Find where the given text appears and provide that cell's center as [X, Y] coordinate. 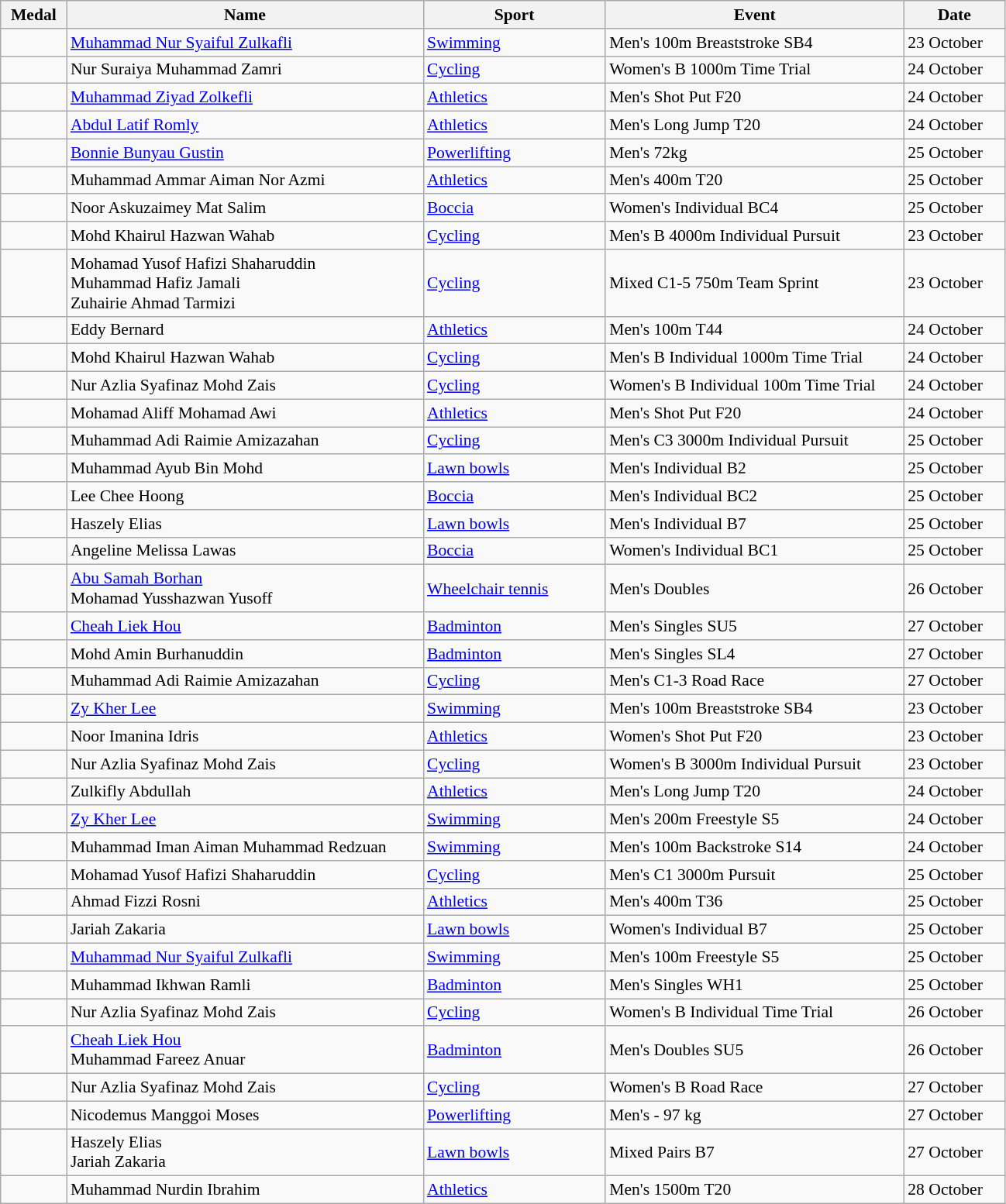
Nicodemus Manggoi Moses [245, 1115]
Mixed C1-5 750m Team Sprint [755, 284]
Women's Individual B7 [755, 930]
Men's Individual B7 [755, 524]
Event [755, 15]
Women's B Individual 100m Time Trial [755, 386]
Women's Individual BC1 [755, 551]
Wheelchair tennis [515, 589]
Women's B Road Race [755, 1088]
Women's Individual BC4 [755, 208]
Date [954, 15]
Muhammad Ziyad Zolkefli [245, 98]
Muhammad Ayub Bin Mohd [245, 469]
Abdul Latif Romly [245, 126]
Men's 1500m T20 [755, 1190]
Men's Doubles SU5 [755, 1051]
Haszely EliasJariah Zakaria [245, 1153]
Men's 200m Freestyle S5 [755, 820]
Women's B 1000m Time Trial [755, 70]
Men's C3 3000m Individual Pursuit [755, 441]
Jariah Zakaria [245, 930]
Men's 400m T20 [755, 181]
Men's B Individual 1000m Time Trial [755, 358]
Men's Individual BC2 [755, 496]
Mohd Amin Burhanuddin [245, 654]
Noor Imanina Idris [245, 737]
Mohamad Aliff Mohamad Awi [245, 413]
Muhammad Ikhwan Ramli [245, 985]
Eddy Bernard [245, 330]
Women's B Individual Time Trial [755, 1013]
Mohamad Yusof Hafizi Shaharuddin [245, 875]
Angeline Melissa Lawas [245, 551]
Sport [515, 15]
Men's C1-3 Road Race [755, 681]
Men's 72kg [755, 153]
Bonnie Bunyau Gustin [245, 153]
Haszely Elias [245, 524]
Muhammad Iman Aiman Muhammad Redzuan [245, 847]
Cheah Liek Hou [245, 626]
Men's C1 3000m Pursuit [755, 875]
Men's Singles SL4 [755, 654]
28 October [954, 1190]
Noor Askuzaimey Mat Salim [245, 208]
Women's B 3000m Individual Pursuit [755, 764]
Men's B 4000m Individual Pursuit [755, 236]
Men's 100m Freestyle S5 [755, 958]
Abu Samah BorhanMohamad Yusshazwan Yusoff [245, 589]
Men's 400m T36 [755, 902]
Cheah Liek HouMuhammad Fareez Anuar [245, 1051]
Mohamad Yusof Hafizi ShaharuddinMuhammad Hafiz JamaliZuhairie Ahmad Tarmizi [245, 284]
Zulkifly Abdullah [245, 792]
Women's Shot Put F20 [755, 737]
Men's Doubles [755, 589]
Medal [34, 15]
Muhammad Nurdin Ibrahim [245, 1190]
Mixed Pairs B7 [755, 1153]
Nur Suraiya Muhammad Zamri [245, 70]
Men's Individual B2 [755, 469]
Name [245, 15]
Men's 100m Backstroke S14 [755, 847]
Men's Singles SU5 [755, 626]
Ahmad Fizzi Rosni [245, 902]
Men's 100m T44 [755, 330]
Muhammad Ammar Aiman Nor Azmi [245, 181]
Men's Singles WH1 [755, 985]
Men's - 97 kg [755, 1115]
Lee Chee Hoong [245, 496]
